Return [X, Y] of the center of cell containing provided text 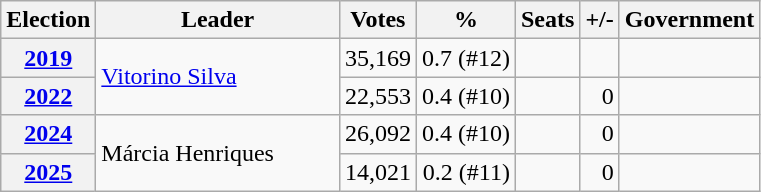
Seats [547, 20]
Election [48, 20]
2025 [48, 172]
Votes [378, 20]
2019 [48, 58]
0.2 (#11) [466, 172]
22,553 [378, 96]
Vitorino Silva [218, 77]
2024 [48, 134]
% [466, 20]
14,021 [378, 172]
+/- [600, 20]
Leader [218, 20]
Government [689, 20]
Márcia Henriques [218, 153]
35,169 [378, 58]
26,092 [378, 134]
0.7 (#12) [466, 58]
2022 [48, 96]
